Determine the [x, y] coordinate at the center of the cell enclosing the given text.  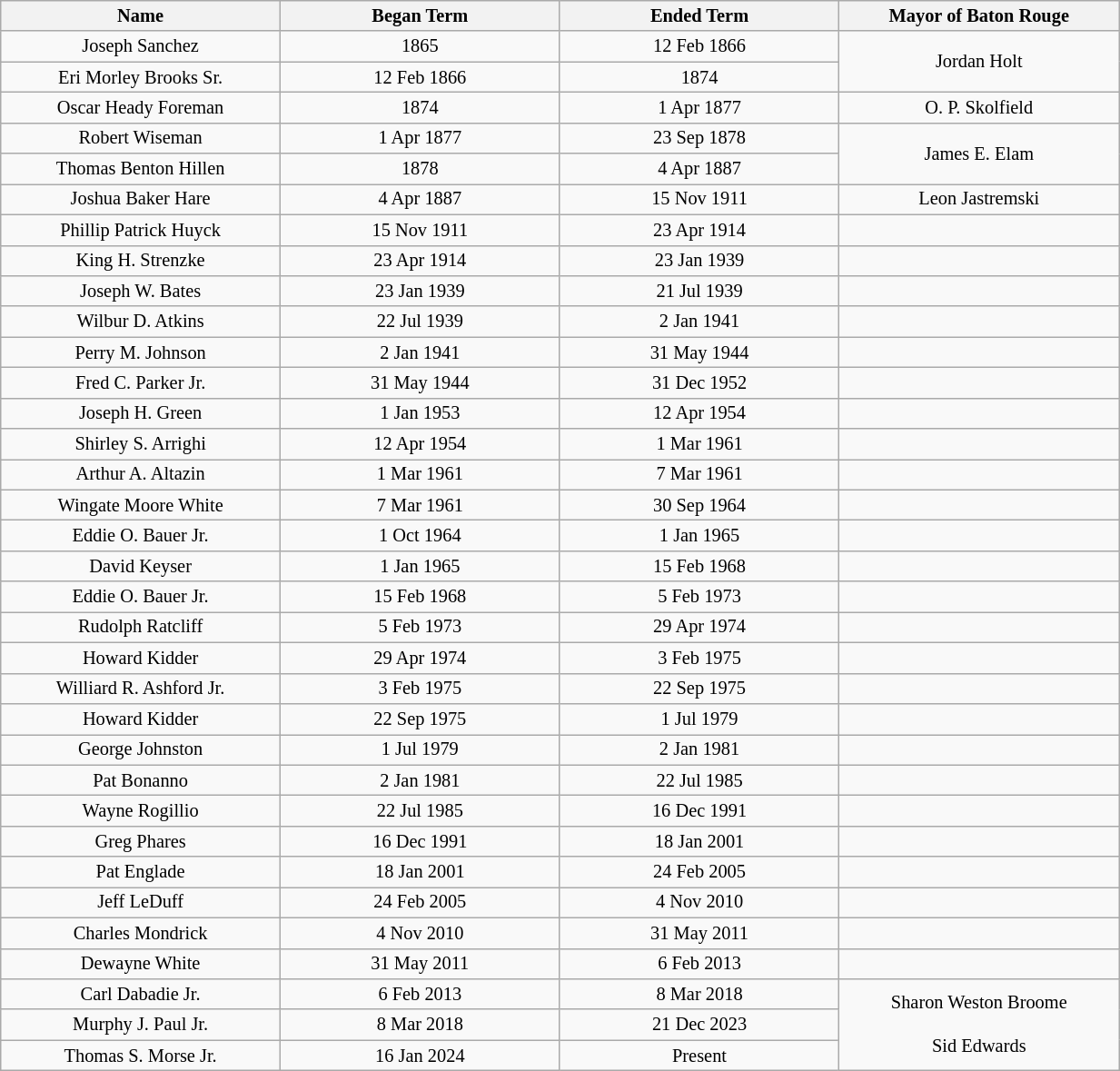
Charles Mondrick [141, 933]
Present [699, 1056]
Phillip Patrick Huyck [141, 230]
O. P. Skolfield [979, 107]
Shirley S. Arrighi [141, 444]
Wilbur D. Atkins [141, 322]
Greg Phares [141, 841]
Carl Dabadie Jr. [141, 994]
Began Term [420, 15]
Perry M. Johnson [141, 352]
Joseph H. Green [141, 413]
King H. Strenzke [141, 261]
Pat Englade [141, 872]
Sharon Weston BroomeSid Edwards [979, 1025]
Oscar Heady Foreman [141, 107]
Thomas S. Morse Jr. [141, 1056]
Jordan Holt [979, 62]
22 Jul 1939 [420, 322]
16 Jan 2024 [420, 1056]
Eri Morley Brooks Sr. [141, 77]
Joseph Sanchez [141, 46]
1 Oct 1964 [420, 535]
30 Sep 1964 [699, 505]
1 Jan 1953 [420, 413]
David Keyser [141, 566]
Joseph W. Bates [141, 291]
Name [141, 15]
Wingate Moore White [141, 505]
Murphy J. Paul Jr. [141, 1025]
Dewayne White [141, 964]
Jeff LeDuff [141, 902]
Fred C. Parker Jr. [141, 382]
31 Dec 1952 [699, 382]
George Johnston [141, 749]
Robert Wiseman [141, 138]
Joshua Baker Hare [141, 199]
Rudolph Ratcliff [141, 627]
Ended Term [699, 15]
Thomas Benton Hillen [141, 169]
21 Dec 2023 [699, 1025]
Mayor of Baton Rouge [979, 15]
Williard R. Ashford Jr. [141, 689]
Arthur A. Altazin [141, 474]
23 Sep 1878 [699, 138]
21 Jul 1939 [699, 291]
1878 [420, 169]
James E. Elam [979, 153]
Leon Jastremski [979, 199]
Pat Bonanno [141, 780]
Wayne Rogillio [141, 810]
1865 [420, 46]
